Extract the (X, Y) coordinate from the center of the cell holding the provided text.  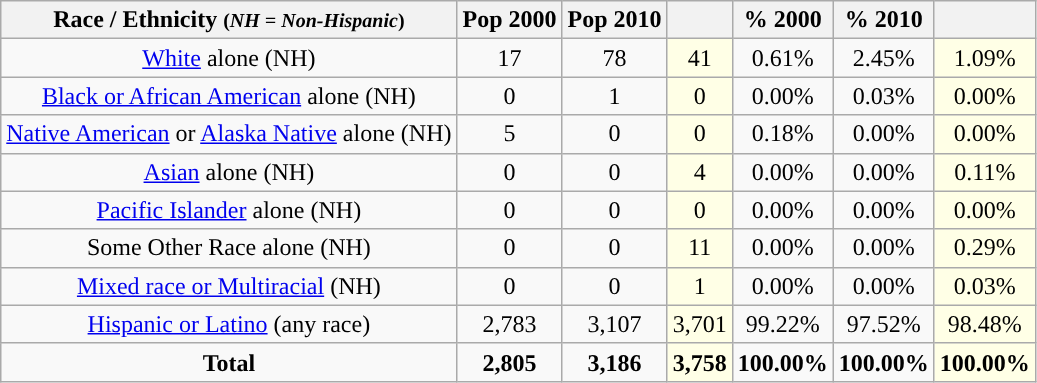
Total (229, 362)
41 (700, 58)
Native American or Alaska Native alone (NH) (229, 134)
% 2010 (884, 20)
17 (510, 58)
Hispanic or Latino (any race) (229, 324)
White alone (NH) (229, 58)
3,758 (700, 362)
2,783 (510, 324)
Pop 2000 (510, 20)
3,186 (614, 362)
4 (700, 172)
3,107 (614, 324)
0.18% (782, 134)
Asian alone (NH) (229, 172)
Pacific Islander alone (NH) (229, 210)
98.48% (984, 324)
Race / Ethnicity (NH = Non-Hispanic) (229, 20)
3,701 (700, 324)
2,805 (510, 362)
Pop 2010 (614, 20)
Mixed race or Multiracial (NH) (229, 286)
0.61% (782, 58)
2.45% (884, 58)
5 (510, 134)
0.11% (984, 172)
% 2000 (782, 20)
11 (700, 248)
1.09% (984, 58)
99.22% (782, 324)
Black or African American alone (NH) (229, 96)
78 (614, 58)
Some Other Race alone (NH) (229, 248)
97.52% (884, 324)
0.29% (984, 248)
